From the cell containing the given text, extract its center point as (X, Y) coordinate. 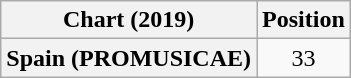
Position (304, 20)
Spain (PROMUSICAE) (129, 58)
33 (304, 58)
Chart (2019) (129, 20)
